Detect which cell encompasses the target text, then output its [x, y] center coordinate. 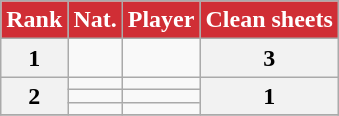
Clean sheets [269, 20]
2 [34, 96]
Rank [34, 20]
Player [161, 20]
3 [269, 58]
Nat. [95, 20]
